Find where the given text appears and provide that cell's center as [X, Y] coordinate. 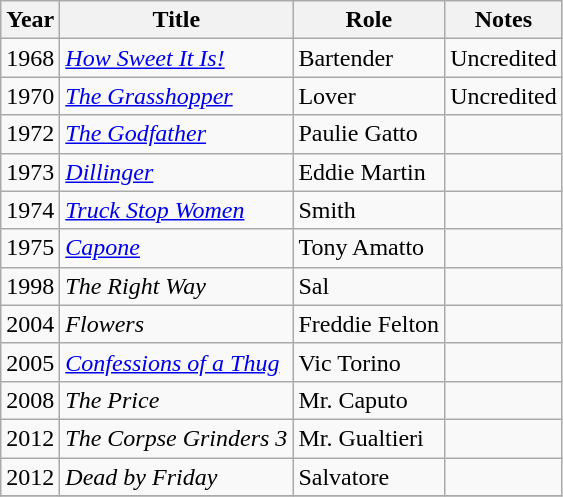
Title [176, 20]
Capone [176, 248]
Confessions of a Thug [176, 362]
Truck Stop Women [176, 210]
1970 [30, 96]
2008 [30, 400]
1973 [30, 172]
Freddie Felton [369, 324]
2004 [30, 324]
Dillinger [176, 172]
Mr. Caputo [369, 400]
The Grasshopper [176, 96]
Flowers [176, 324]
The Godfather [176, 134]
Lover [369, 96]
Tony Amatto [369, 248]
1968 [30, 58]
Paulie Gatto [369, 134]
The Price [176, 400]
Year [30, 20]
Vic Torino [369, 362]
Smith [369, 210]
Bartender [369, 58]
1972 [30, 134]
1975 [30, 248]
Salvatore [369, 477]
The Right Way [176, 286]
1974 [30, 210]
1998 [30, 286]
Dead by Friday [176, 477]
The Corpse Grinders 3 [176, 438]
Role [369, 20]
Notes [504, 20]
Eddie Martin [369, 172]
Sal [369, 286]
2005 [30, 362]
Mr. Gualtieri [369, 438]
How Sweet It Is! [176, 58]
